Detect which cell encompasses the target text, then output its (X, Y) center coordinate. 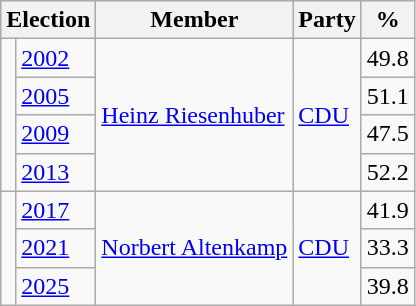
Heinz Riesenhuber (194, 115)
47.5 (388, 134)
2002 (56, 58)
2005 (56, 96)
Election (48, 20)
2021 (56, 248)
51.1 (388, 96)
41.9 (388, 210)
49.8 (388, 58)
Party (327, 20)
2013 (56, 172)
39.8 (388, 286)
Norbert Altenkamp (194, 248)
Member (194, 20)
2017 (56, 210)
52.2 (388, 172)
% (388, 20)
2025 (56, 286)
33.3 (388, 248)
2009 (56, 134)
